Capture the cell that displays the provided text and extract its [X, Y] central coordinate. 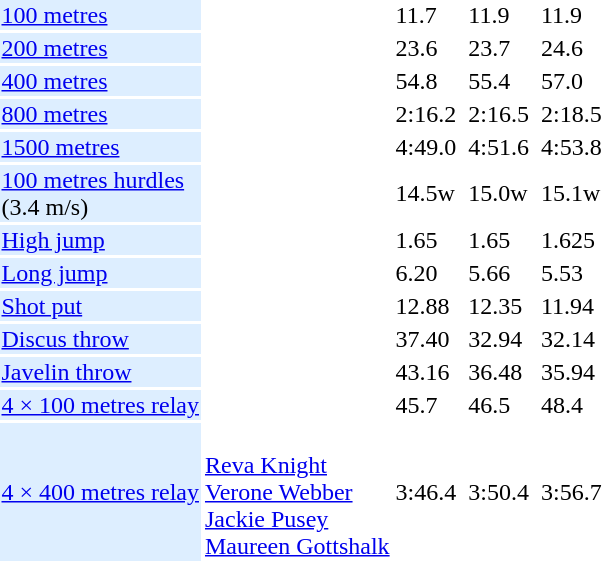
54.8 [426, 81]
4:49.0 [426, 147]
4 × 400 metres relay [100, 492]
Reva Knight Verone Webber Jackie Pusey Maureen Gottshalk [297, 492]
3:46.4 [426, 492]
4 × 100 metres relay [100, 405]
Shot put [100, 306]
Long jump [100, 273]
23.6 [426, 48]
3:50.4 [499, 492]
36.48 [499, 372]
14.5w [426, 194]
4:51.6 [499, 147]
2:16.5 [499, 114]
32.94 [499, 339]
5.66 [499, 273]
100 metres [100, 15]
6.20 [426, 273]
46.5 [499, 405]
12.88 [426, 306]
15.0w [499, 194]
400 metres [100, 81]
200 metres [100, 48]
37.40 [426, 339]
12.35 [499, 306]
11.9 [499, 15]
11.7 [426, 15]
23.7 [499, 48]
55.4 [499, 81]
Javelin throw [100, 372]
2:16.2 [426, 114]
Discus throw [100, 339]
43.16 [426, 372]
High jump [100, 240]
45.7 [426, 405]
100 metres hurdles (3.4 m/s) [100, 194]
800 metres [100, 114]
1500 metres [100, 147]
